Pinpoint the cell where the given text exists, returning its [x, y] midpoint coordinate. 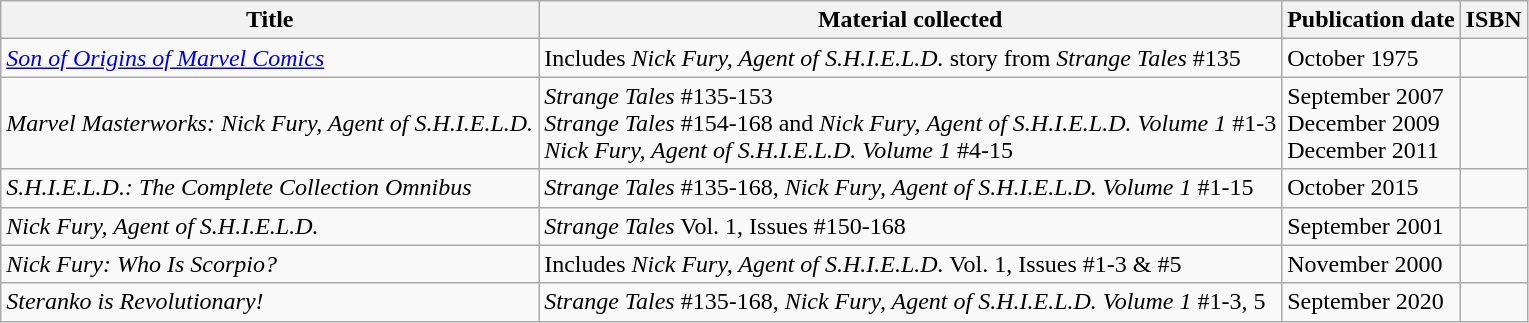
Strange Tales Vol. 1, Issues #150-168 [910, 226]
October 1975 [1371, 58]
Nick Fury: Who Is Scorpio? [270, 264]
Material collected [910, 20]
Nick Fury, Agent of S.H.I.E.L.D. [270, 226]
Strange Tales #135-168, Nick Fury, Agent of S.H.I.E.L.D. Volume 1 #1-3, 5 [910, 302]
September 2020 [1371, 302]
Marvel Masterworks: Nick Fury, Agent of S.H.I.E.L.D. [270, 123]
September 2007December 2009December 2011 [1371, 123]
Steranko is Revolutionary! [270, 302]
Publication date [1371, 20]
Includes Nick Fury, Agent of S.H.I.E.L.D. story from Strange Tales #135 [910, 58]
November 2000 [1371, 264]
Strange Tales #135-168, Nick Fury, Agent of S.H.I.E.L.D. Volume 1 #1-15 [910, 188]
Includes Nick Fury, Agent of S.H.I.E.L.D. Vol. 1, Issues #1-3 & #5 [910, 264]
September 2001 [1371, 226]
Son of Origins of Marvel Comics [270, 58]
Strange Tales #135-153 Strange Tales #154-168 and Nick Fury, Agent of S.H.I.E.L.D. Volume 1 #1-3 Nick Fury, Agent of S.H.I.E.L.D. Volume 1 #4-15 [910, 123]
S.H.I.E.L.D.: The Complete Collection Omnibus [270, 188]
Title [270, 20]
October 2015 [1371, 188]
ISBN [1494, 20]
